Find where the given text appears and provide that cell's center as [X, Y] coordinate. 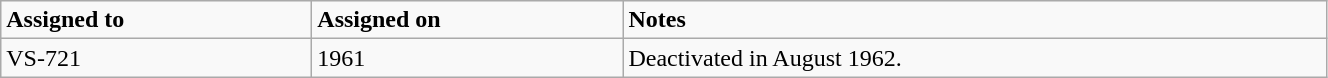
Notes [975, 20]
VS-721 [156, 58]
Deactivated in August 1962. [975, 58]
1961 [468, 58]
Assigned to [156, 20]
Assigned on [468, 20]
